Provide the (x, y) coordinate of the cell's center where the given text is located.  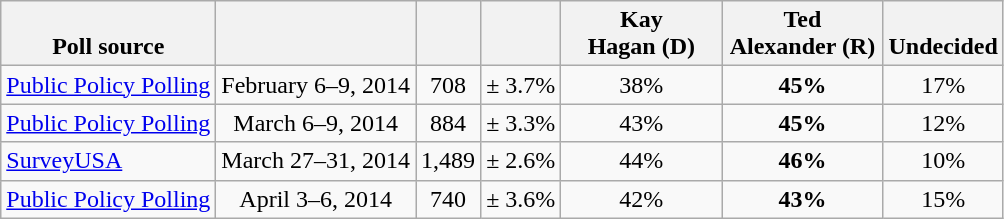
15% (943, 199)
12% (943, 123)
38% (642, 85)
± 2.6% (521, 161)
± 3.7% (521, 85)
10% (943, 161)
740 (448, 199)
Poll source (108, 34)
884 (448, 123)
708 (448, 85)
SurveyUSA (108, 161)
46% (802, 161)
± 3.6% (521, 199)
April 3–6, 2014 (316, 199)
42% (642, 199)
TedAlexander (R) (802, 34)
KayHagan (D) (642, 34)
1,489 (448, 161)
March 27–31, 2014 (316, 161)
March 6–9, 2014 (316, 123)
Undecided (943, 34)
17% (943, 85)
± 3.3% (521, 123)
February 6–9, 2014 (316, 85)
44% (642, 161)
